Detect which cell encompasses the target text, then output its (x, y) center coordinate. 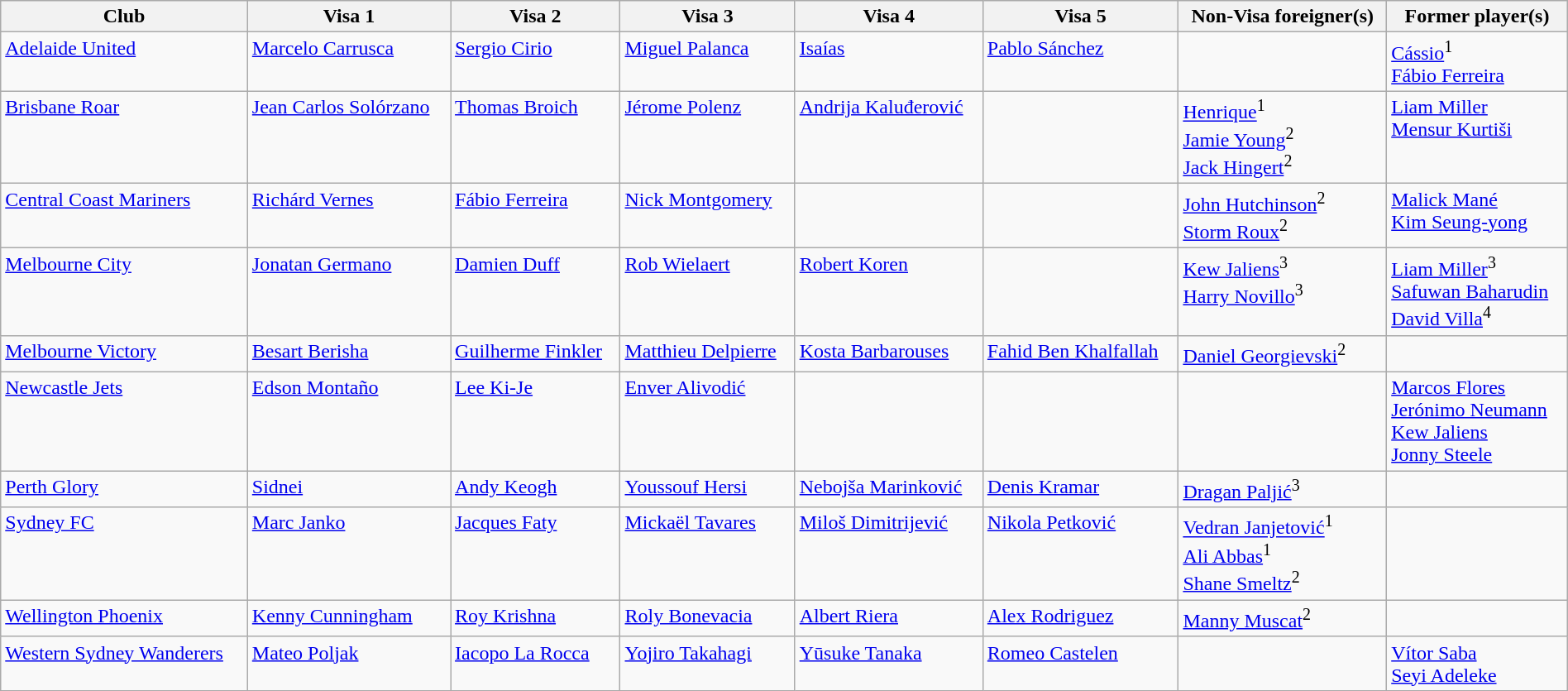
Fábio Ferreira (536, 216)
Nick Montgomery (708, 216)
Liam Miller Mensur Kurtiši (1477, 137)
Wellington Phoenix (124, 619)
Fahid Ben Khalfallah (1080, 354)
Marc Janko (349, 554)
Adelaide United (124, 62)
Robert Koren (888, 291)
Melbourne City (124, 291)
Vítor Saba Seyi Adeleke (1477, 664)
Visa 4 (888, 17)
Kew Jaliens3 Harry Novillo3 (1283, 291)
Jonatan Germano (349, 291)
Club (124, 17)
Roly Bonevacia (708, 619)
Brisbane Roar (124, 137)
Vedran Janjetović1 Ali Abbas1 Shane Smeltz2 (1283, 554)
Thomas Broich (536, 137)
Edson Montaño (349, 422)
Daniel Georgievski2 (1283, 354)
Yūsuke Tanaka (888, 664)
Melbourne Victory (124, 354)
Andy Keogh (536, 490)
Besart Berisha (349, 354)
Nebojša Marinković (888, 490)
Dragan Paljić3 (1283, 490)
Visa 3 (708, 17)
Iacopo La Rocca (536, 664)
Pablo Sánchez (1080, 62)
Visa 1 (349, 17)
Marcos Flores Jerónimo Neumann Kew Jaliens Jonny Steele (1477, 422)
Visa 5 (1080, 17)
Liam Miller3 Safuwan Baharudin David Villa4 (1477, 291)
Enver Alivodić (708, 422)
Miloš Dimitrijević (888, 554)
Marcelo Carrusca (349, 62)
Cássio1 Fábio Ferreira (1477, 62)
Nikola Petković (1080, 554)
Mickaël Tavares (708, 554)
Richárd Vernes (349, 216)
Newcastle Jets (124, 422)
Kenny Cunningham (349, 619)
Western Sydney Wanderers (124, 664)
Alex Rodriguez (1080, 619)
Sergio Cirio (536, 62)
Malick Mané Kim Seung-yong (1477, 216)
Henrique1 Jamie Young2 Jack Hingert2 (1283, 137)
Perth Glory (124, 490)
Albert Riera (888, 619)
Sydney FC (124, 554)
Jérome Polenz (708, 137)
Andrija Kaluđerović (888, 137)
Visa 2 (536, 17)
Guilherme Finkler (536, 354)
Kosta Barbarouses (888, 354)
Damien Duff (536, 291)
Lee Ki-Je (536, 422)
Matthieu Delpierre (708, 354)
Miguel Palanca (708, 62)
John Hutchinson2 Storm Roux2 (1283, 216)
Manny Muscat2 (1283, 619)
Isaías (888, 62)
Yojiro Takahagi (708, 664)
Denis Kramar (1080, 490)
Romeo Castelen (1080, 664)
Sidnei (349, 490)
Jean Carlos Solórzano (349, 137)
Rob Wielaert (708, 291)
Non-Visa foreigner(s) (1283, 17)
Jacques Faty (536, 554)
Youssouf Hersi (708, 490)
Central Coast Mariners (124, 216)
Roy Krishna (536, 619)
Former player(s) (1477, 17)
Mateo Poljak (349, 664)
